Detect which cell encompasses the target text, then output its (X, Y) center coordinate. 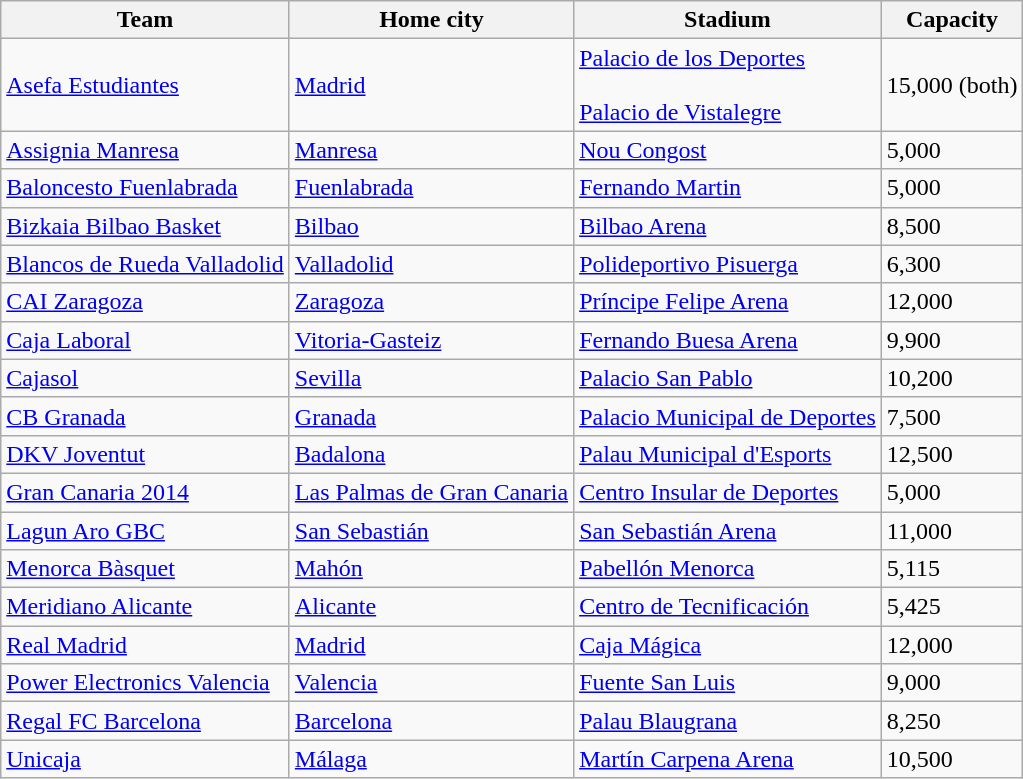
Fuenlabrada (431, 188)
Bilbao (431, 226)
San Sebastián Arena (728, 531)
Cajasol (146, 378)
San Sebastián (431, 531)
CB Granada (146, 416)
Palacio San Pablo (728, 378)
Assignia Manresa (146, 150)
Palacio Municipal de Deportes (728, 416)
Príncipe Felipe Arena (728, 302)
Palacio de los DeportesPalacio de Vistalegre (728, 85)
9,000 (952, 683)
Valencia (431, 683)
Unicaja (146, 759)
Power Electronics Valencia (146, 683)
Capacity (952, 20)
Barcelona (431, 721)
Vitoria-Gasteiz (431, 340)
5,115 (952, 569)
5,425 (952, 607)
Blancos de Rueda Valladolid (146, 264)
Martín Carpena Arena (728, 759)
6,300 (952, 264)
DKV Joventut (146, 454)
Nou Congost (728, 150)
9,900 (952, 340)
Centro Insular de Deportes (728, 492)
Mahón (431, 569)
Regal FC Barcelona (146, 721)
Alicante (431, 607)
Gran Canaria 2014 (146, 492)
Palau Municipal d'Esports (728, 454)
Málaga (431, 759)
Caja Laboral (146, 340)
Team (146, 20)
Sevilla (431, 378)
Badalona (431, 454)
Asefa Estudiantes (146, 85)
Meridiano Alicante (146, 607)
7,500 (952, 416)
Pabellón Menorca (728, 569)
Fernando Martin (728, 188)
8,250 (952, 721)
Lagun Aro GBC (146, 531)
Las Palmas de Gran Canaria (431, 492)
CAI Zaragoza (146, 302)
10,200 (952, 378)
Bizkaia Bilbao Basket (146, 226)
Stadium (728, 20)
11,000 (952, 531)
8,500 (952, 226)
Bilbao Arena (728, 226)
Polideportivo Pisuerga (728, 264)
Valladolid (431, 264)
12,500 (952, 454)
Home city (431, 20)
Fernando Buesa Arena (728, 340)
Zaragoza (431, 302)
Manresa (431, 150)
Caja Mágica (728, 645)
Menorca Bàsquet (146, 569)
15,000 (both) (952, 85)
Real Madrid (146, 645)
Baloncesto Fuenlabrada (146, 188)
Centro de Tecnificación (728, 607)
Palau Blaugrana (728, 721)
Granada (431, 416)
10,500 (952, 759)
Fuente San Luis (728, 683)
